Identify which cell holds the provided text, then report its [x, y] central coordinate. 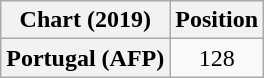
Portugal (AFP) [86, 58]
Chart (2019) [86, 20]
128 [217, 58]
Position [217, 20]
